Identify which cell holds the provided text, then report its (x, y) central coordinate. 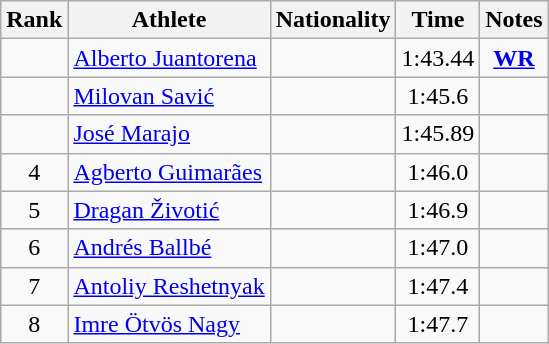
1:47.7 (438, 324)
Rank (34, 20)
1:47.0 (438, 248)
Milovan Savić (169, 96)
1:46.9 (438, 210)
WR (514, 58)
Time (438, 20)
Agberto Guimarães (169, 172)
Alberto Juantorena (169, 58)
1:45.89 (438, 134)
1:43.44 (438, 58)
Notes (514, 20)
José Marajo (169, 134)
1:47.4 (438, 286)
5 (34, 210)
4 (34, 172)
8 (34, 324)
Imre Ötvös Nagy (169, 324)
Athlete (169, 20)
Dragan Životić (169, 210)
7 (34, 286)
Nationality (333, 20)
Andrés Ballbé (169, 248)
Antoliy Reshetnyak (169, 286)
1:46.0 (438, 172)
1:45.6 (438, 96)
6 (34, 248)
